Return the [X, Y] coordinate for the center point of the cell that contains the specified text.  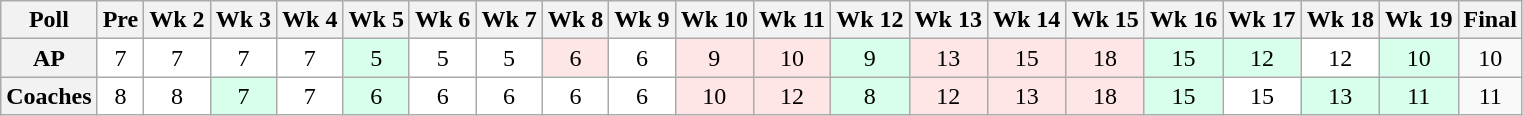
Wk 11 [792, 20]
Wk 19 [1419, 20]
Pre [120, 20]
Wk 12 [870, 20]
Wk 5 [376, 20]
Wk 14 [1026, 20]
Wk 2 [177, 20]
Wk 16 [1183, 20]
Wk 3 [243, 20]
Poll [49, 20]
Wk 6 [442, 20]
Wk 17 [1262, 20]
Wk 9 [642, 20]
Wk 18 [1340, 20]
Wk 15 [1105, 20]
Coaches [49, 96]
Wk 4 [310, 20]
AP [49, 58]
Final [1490, 20]
Wk 10 [714, 20]
Wk 8 [575, 20]
Wk 13 [948, 20]
Wk 7 [509, 20]
